Find where the given text appears and provide that cell's center as (X, Y) coordinate. 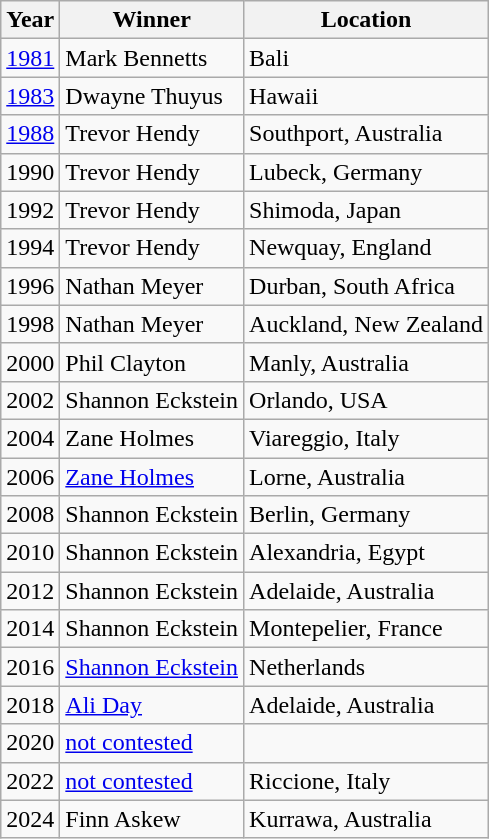
Winner (152, 20)
Orlando, USA (366, 400)
Manly, Australia (366, 362)
2022 (30, 781)
Ali Day (152, 705)
Year (30, 20)
2014 (30, 629)
1994 (30, 248)
Hawaii (366, 96)
1981 (30, 58)
2000 (30, 362)
Southport, Australia (366, 134)
1988 (30, 134)
2016 (30, 667)
1990 (30, 172)
1983 (30, 96)
2010 (30, 553)
2012 (30, 591)
Durban, South Africa (366, 286)
1992 (30, 210)
Riccione, Italy (366, 781)
Lorne, Australia (366, 477)
Lubeck, Germany (366, 172)
1998 (30, 324)
Location (366, 20)
Newquay, England (366, 248)
Shimoda, Japan (366, 210)
1996 (30, 286)
Alexandria, Egypt (366, 553)
2006 (30, 477)
Bali (366, 58)
2020 (30, 743)
Auckland, New Zealand (366, 324)
2008 (30, 515)
Berlin, Germany (366, 515)
Phil Clayton (152, 362)
2002 (30, 400)
Netherlands (366, 667)
Viareggio, Italy (366, 438)
Montepelier, France (366, 629)
Dwayne Thuyus (152, 96)
Kurrawa, Australia (366, 819)
Finn Askew (152, 819)
2024 (30, 819)
2018 (30, 705)
2004 (30, 438)
Mark Bennetts (152, 58)
